Capture the cell that displays the provided text and extract its (x, y) central coordinate. 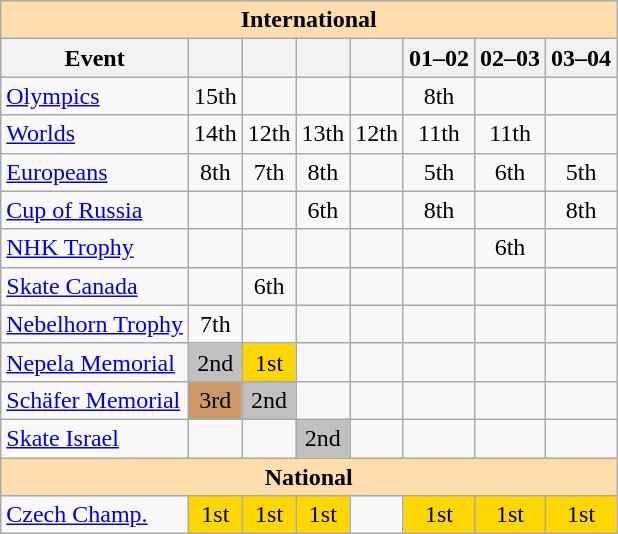
13th (323, 134)
Worlds (95, 134)
15th (215, 96)
Skate Canada (95, 286)
Skate Israel (95, 438)
Schäfer Memorial (95, 400)
Olympics (95, 96)
3rd (215, 400)
Czech Champ. (95, 515)
International (309, 20)
03–04 (582, 58)
NHK Trophy (95, 248)
14th (215, 134)
Nepela Memorial (95, 362)
National (309, 477)
02–03 (510, 58)
01–02 (438, 58)
Europeans (95, 172)
Cup of Russia (95, 210)
Event (95, 58)
Nebelhorn Trophy (95, 324)
